Return [X, Y] of the center of cell containing provided text 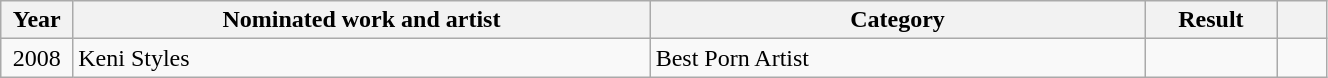
2008 [37, 58]
Category [898, 20]
Keni Styles [362, 58]
Year [37, 20]
Nominated work and artist [362, 20]
Result [1211, 20]
Best Porn Artist [898, 58]
